Output the [x, y] coordinate of the center of the cell containing the given text.  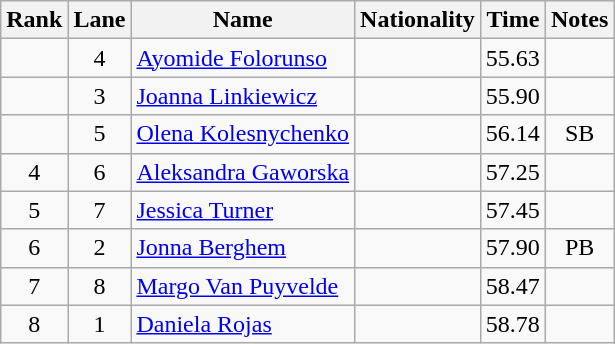
Time [512, 20]
3 [100, 96]
58.78 [512, 324]
Margo Van Puyvelde [243, 286]
Aleksandra Gaworska [243, 172]
55.90 [512, 96]
58.47 [512, 286]
57.45 [512, 210]
PB [579, 248]
57.90 [512, 248]
57.25 [512, 172]
Nationality [418, 20]
Notes [579, 20]
1 [100, 324]
Rank [34, 20]
2 [100, 248]
SB [579, 134]
56.14 [512, 134]
Ayomide Folorunso [243, 58]
Joanna Linkiewicz [243, 96]
Lane [100, 20]
Daniela Rojas [243, 324]
Olena Kolesnychenko [243, 134]
55.63 [512, 58]
Jessica Turner [243, 210]
Name [243, 20]
Jonna Berghem [243, 248]
